Determine the [x, y] coordinate at the center of the cell enclosing the given text.  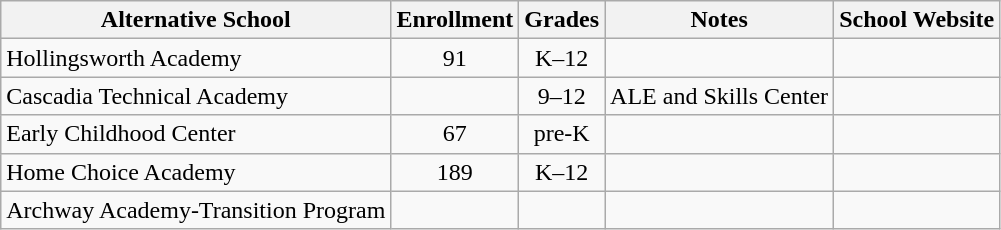
Early Childhood Center [196, 134]
School Website [917, 20]
ALE and Skills Center [720, 96]
Notes [720, 20]
Cascadia Technical Academy [196, 96]
Archway Academy-Transition Program [196, 210]
9–12 [562, 96]
91 [455, 58]
Hollingsworth Academy [196, 58]
Home Choice Academy [196, 172]
Grades [562, 20]
Alternative School [196, 20]
Enrollment [455, 20]
189 [455, 172]
67 [455, 134]
pre-K [562, 134]
